Identify which cell holds the provided text, then report its (x, y) central coordinate. 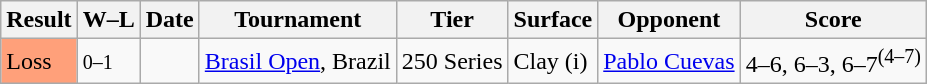
250 Series (452, 62)
4–6, 6–3, 6–7(4–7) (833, 62)
Pablo Cuevas (669, 62)
Tier (452, 20)
Tournament (298, 20)
Opponent (669, 20)
Loss (39, 62)
Result (39, 20)
Clay (i) (553, 62)
Brasil Open, Brazil (298, 62)
0–1 (108, 62)
W–L (108, 20)
Surface (553, 20)
Score (833, 20)
Date (170, 20)
